Return the [x, y] coordinate for the center point of the cell that contains the specified text.  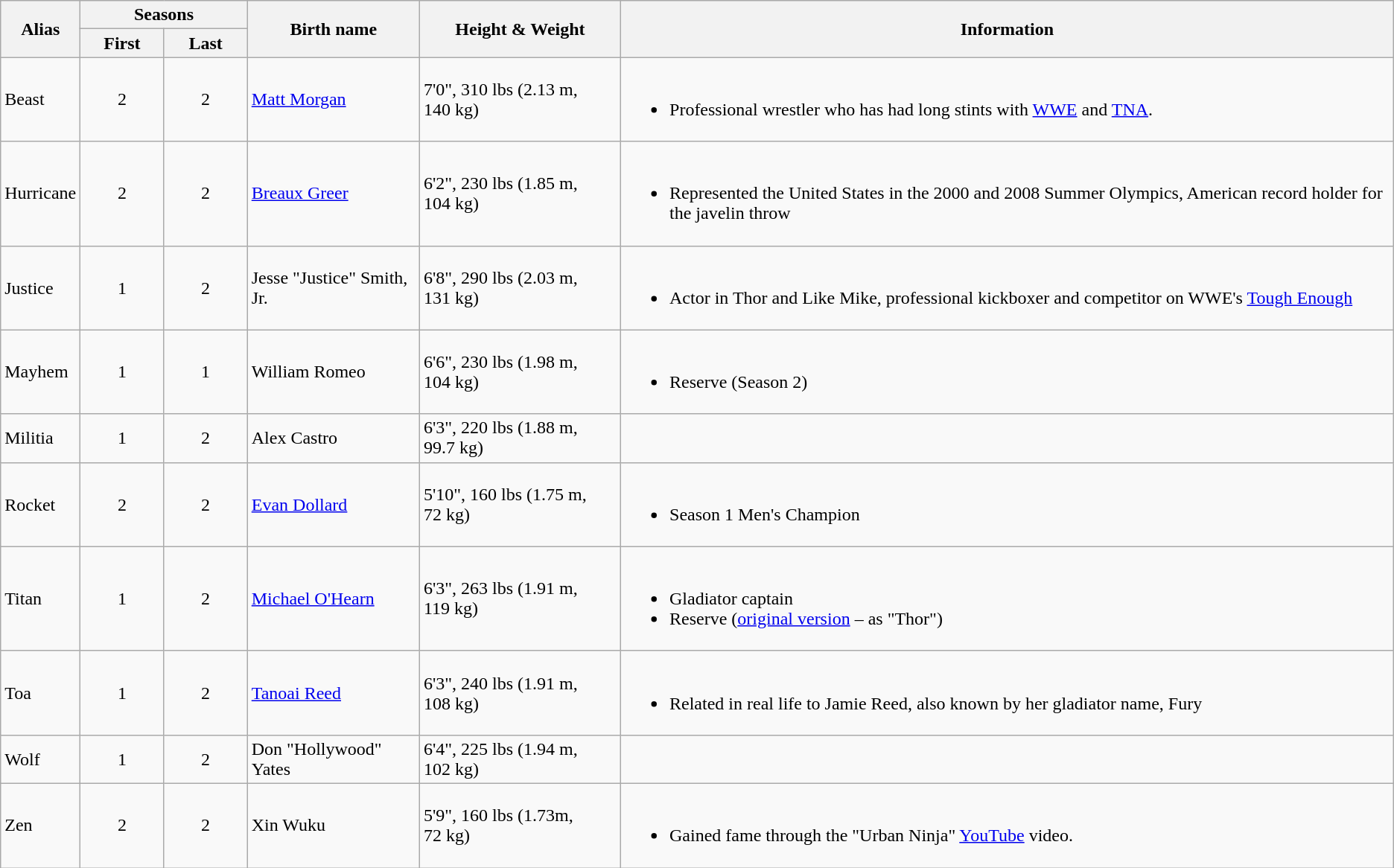
Seasons [164, 15]
Actor in Thor and Like Mike, professional kickboxer and competitor on WWE's Tough Enough [1008, 287]
Hurricane [40, 194]
Related in real life to Jamie Reed, also known by her gladiator name, Fury [1008, 692]
Justice [40, 287]
5'10", 160 lbs (1.75 m, 72 kg) [520, 505]
Breaux Greer [334, 194]
Michael O'Hearn [334, 599]
Reserve (Season 2) [1008, 372]
Gladiator captainReserve (original version – as "Thor") [1008, 599]
6'3", 263 lbs (1.91 m, 119 kg) [520, 599]
Matt Morgan [334, 100]
Rocket [40, 505]
Gained fame through the "Urban Ninja" YouTube video. [1008, 825]
6'3", 220 lbs (1.88 m, 99.7 kg) [520, 438]
Birth name [334, 29]
Last [206, 43]
Professional wrestler who has had long stints with WWE and TNA. [1008, 100]
First [122, 43]
Tanoai Reed [334, 692]
Jesse "Justice" Smith, Jr. [334, 287]
Zen [40, 825]
5'9", 160 lbs (1.73m, 72 kg) [520, 825]
Represented the United States in the 2000 and 2008 Summer Olympics, American record holder for the javelin throw [1008, 194]
Beast [40, 100]
Information [1008, 29]
Mayhem [40, 372]
Height & Weight [520, 29]
Titan [40, 599]
6'2", 230 lbs (1.85 m, 104 kg) [520, 194]
6'8", 290 lbs (2.03 m, 131 kg) [520, 287]
Don "Hollywood" Yates [334, 759]
Alias [40, 29]
6'6", 230 lbs (1.98 m, 104 kg) [520, 372]
6'3", 240 lbs (1.91 m, 108 kg) [520, 692]
Alex Castro [334, 438]
Toa [40, 692]
William Romeo [334, 372]
Season 1 Men's Champion [1008, 505]
6'4", 225 lbs (1.94 m, 102 kg) [520, 759]
Xin Wuku [334, 825]
Wolf [40, 759]
7'0", 310 lbs (2.13 m, 140 kg) [520, 100]
Evan Dollard [334, 505]
Militia [40, 438]
